Scan for the cell matching the given text and deliver its [X, Y] coordinate at center. 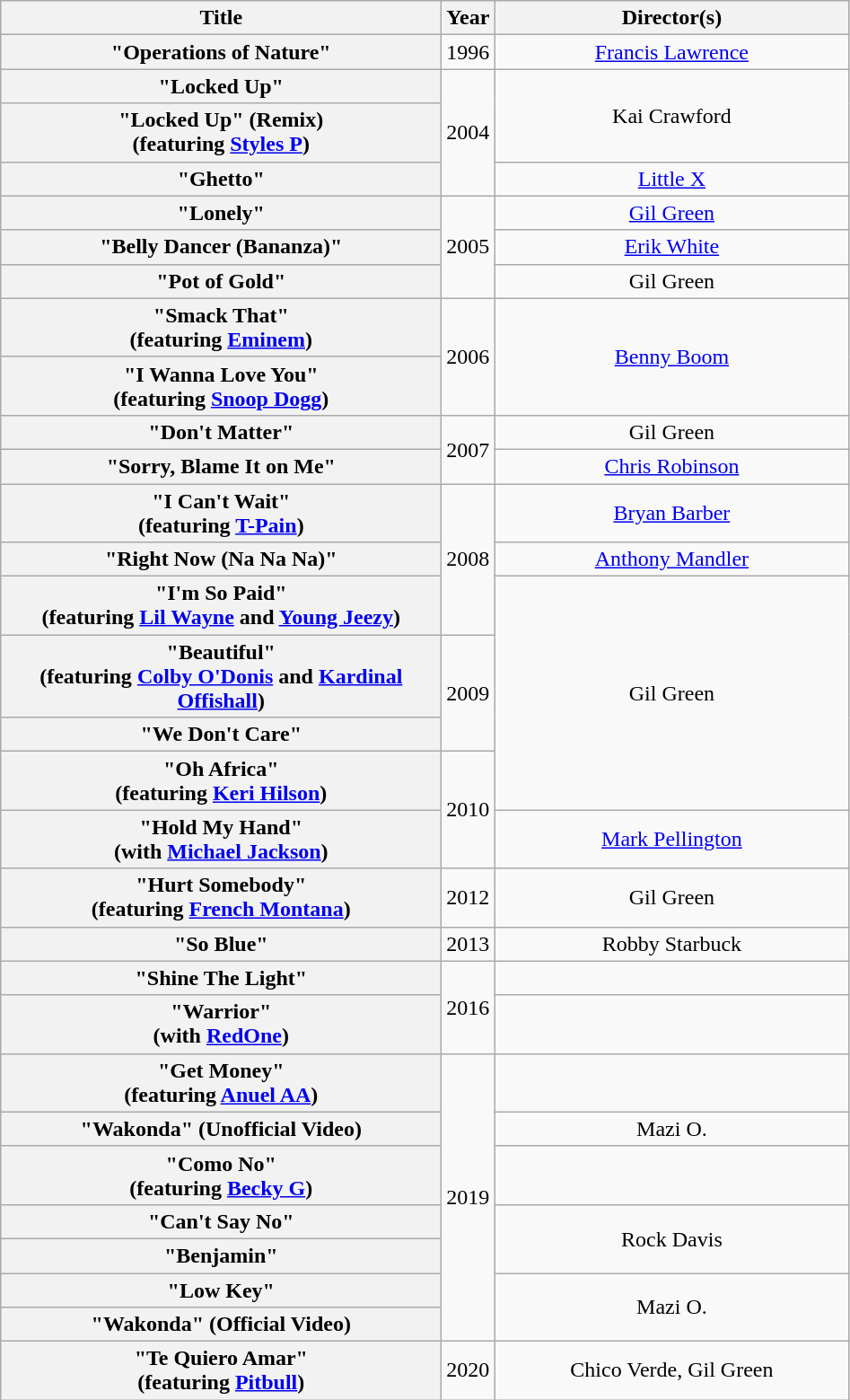
2010 [469, 810]
2020 [469, 1370]
2007 [469, 449]
Kai Crawford [671, 115]
"Get Money"(featuring Anuel AA) [221, 1083]
"Oh Africa"(featuring Keri Hilson) [221, 781]
Francis Lawrence [671, 52]
"Operations of Nature" [221, 52]
2013 [469, 944]
"Locked Up" [221, 86]
"Low Key" [221, 1290]
"Wakonda" (Unofficial Video) [221, 1129]
"Warrior"(with RedOne) [221, 1024]
Rock Davis [671, 1238]
"I'm So Paid"(featuring Lil Wayne and Young Jeezy) [221, 605]
2012 [469, 898]
"Como No"(featuring Becky G) [221, 1175]
Bryan Barber [671, 512]
"Ghetto" [221, 179]
Year [469, 18]
"Benjamin" [221, 1255]
"Belly Dancer (Bananza)" [221, 247]
"Lonely" [221, 213]
"Hurt Somebody"(featuring French Montana) [221, 898]
2006 [469, 357]
Chico Verde, Gil Green [671, 1370]
Benny Boom [671, 357]
"Locked Up" (Remix)(featuring Styles P) [221, 133]
Chris Robinson [671, 466]
"Beautiful"(featuring Colby O'Donis and Kardinal Offishall) [221, 676]
2008 [469, 559]
"We Don't Care" [221, 735]
"Right Now (Na Na Na)" [221, 559]
"Smack That"(featuring Eminem) [221, 327]
Mark Pellington [671, 839]
"Can't Say No" [221, 1221]
Little X [671, 179]
2005 [469, 247]
"Sorry, Blame It on Me" [221, 466]
Director(s) [671, 18]
"Wakonda" (Official Video) [221, 1325]
2004 [469, 133]
"Don't Matter" [221, 432]
Title [221, 18]
"Pot of Gold" [221, 281]
"I Can't Wait"(featuring T-Pain) [221, 512]
"Shine The Light" [221, 978]
2019 [469, 1197]
Erik White [671, 247]
"Hold My Hand"(with Michael Jackson) [221, 839]
"So Blue" [221, 944]
Anthony Mandler [671, 559]
Robby Starbuck [671, 944]
"I Wanna Love You"(featuring Snoop Dogg) [221, 386]
2016 [469, 1008]
"Te Quiero Amar"(featuring Pitbull) [221, 1370]
2009 [469, 693]
1996 [469, 52]
